Extract the (X, Y) coordinate from the center of the cell holding the provided text.  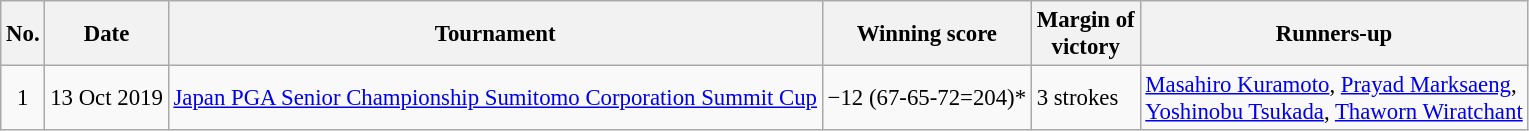
3 strokes (1086, 98)
13 Oct 2019 (106, 98)
Winning score (926, 34)
−12 (67-65-72=204)* (926, 98)
Japan PGA Senior Championship Sumitomo Corporation Summit Cup (495, 98)
No. (23, 34)
Margin ofvictory (1086, 34)
Masahiro Kuramoto, Prayad Marksaeng, Yoshinobu Tsukada, Thaworn Wiratchant (1334, 98)
Runners-up (1334, 34)
1 (23, 98)
Tournament (495, 34)
Date (106, 34)
